For the text-containing cell, return its midpoint in (x, y) coordinate format. 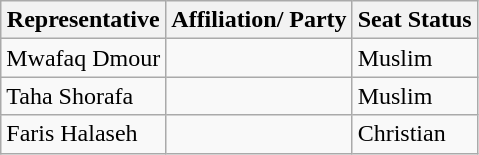
Taha Shorafa (84, 96)
Faris Halaseh (84, 134)
Mwafaq Dmour (84, 58)
Seat Status (414, 20)
Christian (414, 134)
Representative (84, 20)
Affiliation/ Party (259, 20)
